Return the (X, Y) coordinate for the center point of the cell that contains the specified text.  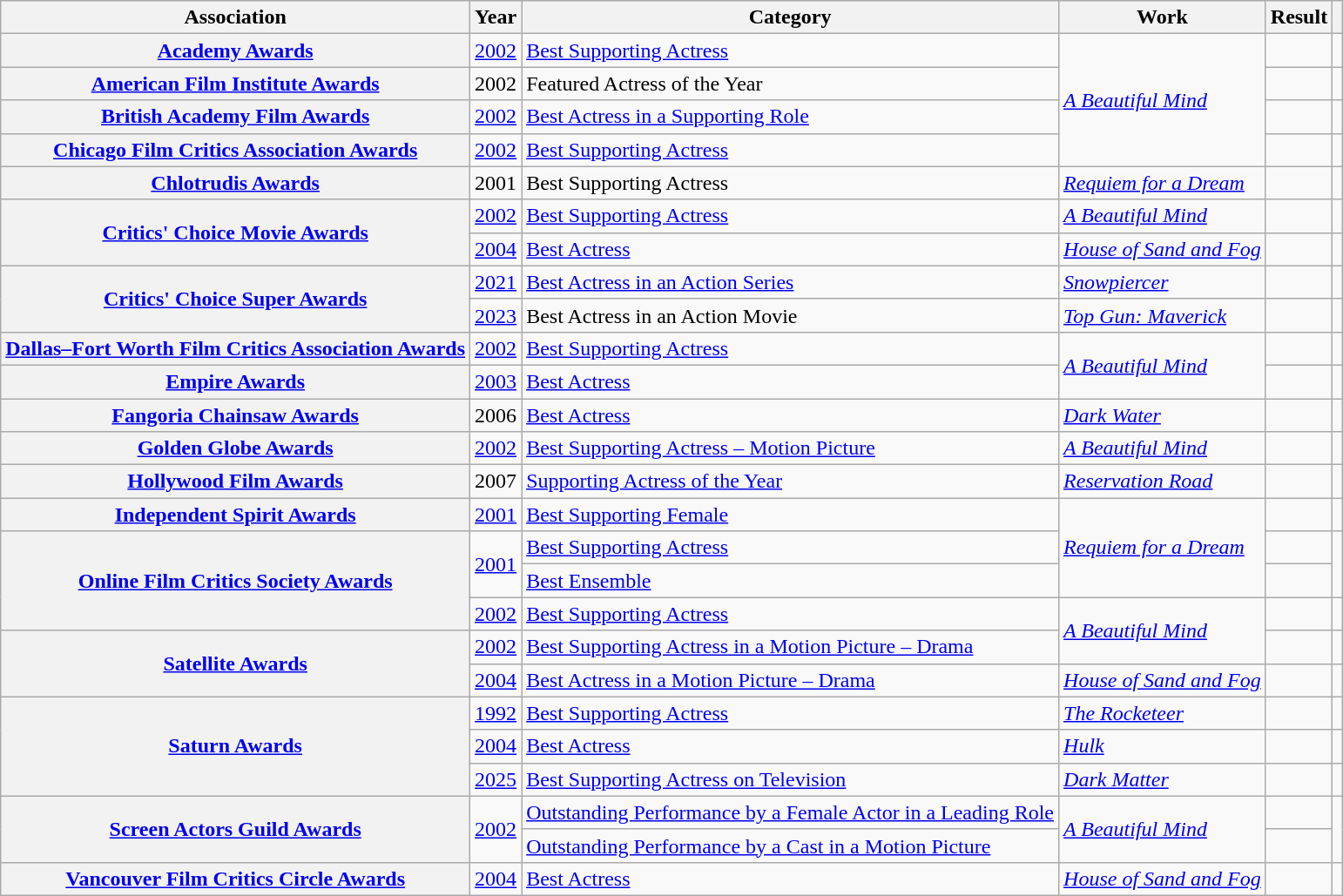
Empire Awards (235, 381)
The Rocketeer (1163, 713)
2021 (496, 282)
Best Supporting Actress in a Motion Picture – Drama (791, 647)
Saturn Awards (235, 746)
Chlotrudis Awards (235, 183)
Best Actress in a Motion Picture – Drama (791, 680)
Snowpiercer (1163, 282)
Independent Spirit Awards (235, 515)
Best Supporting Female (791, 515)
2006 (496, 415)
Best Actress in an Action Movie (791, 315)
Top Gun: Maverick (1163, 315)
Outstanding Performance by a Female Actor in a Leading Role (791, 812)
Chicago Film Critics Association Awards (235, 150)
Critics' Choice Movie Awards (235, 232)
Best Supporting Actress – Motion Picture (791, 448)
Best Supporting Actress on Television (791, 779)
Fangoria Chainsaw Awards (235, 415)
Work (1163, 17)
Supporting Actress of the Year (791, 482)
Best Actress in an Action Series (791, 282)
Dark Water (1163, 415)
2007 (496, 482)
Reservation Road (1163, 482)
Category (791, 17)
Online Film Critics Society Awards (235, 581)
Outstanding Performance by a Cast in a Motion Picture (791, 845)
Vancouver Film Critics Circle Awards (235, 879)
2025 (496, 779)
Result (1299, 17)
1992 (496, 713)
Satellite Awards (235, 664)
Hollywood Film Awards (235, 482)
Golden Globe Awards (235, 448)
Best Actress in a Supporting Role (791, 117)
Hulk (1163, 746)
Screen Actors Guild Awards (235, 829)
2023 (496, 315)
Best Ensemble (791, 581)
Dark Matter (1163, 779)
Association (235, 17)
Academy Awards (235, 51)
Featured Actress of the Year (791, 84)
Critics' Choice Super Awards (235, 299)
British Academy Film Awards (235, 117)
Year (496, 17)
American Film Institute Awards (235, 84)
Dallas–Fort Worth Film Critics Association Awards (235, 348)
2003 (496, 381)
